From the cell containing the given text, extract its center point as (x, y) coordinate. 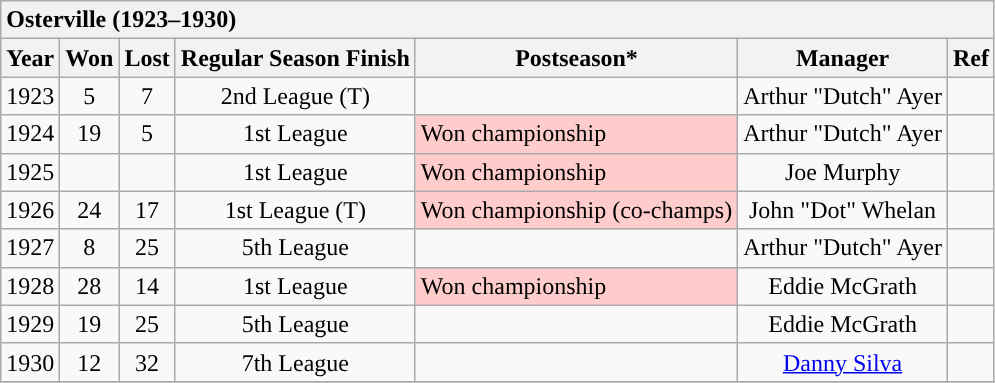
Danny Silva (843, 362)
1st League (T) (295, 210)
Postseason* (576, 58)
1928 (30, 286)
Manager (843, 58)
8 (90, 248)
1925 (30, 172)
2nd League (T) (295, 96)
1930 (30, 362)
Osterville (1923–1930) (498, 20)
1926 (30, 210)
Won (90, 58)
1924 (30, 134)
7th League (295, 362)
Year (30, 58)
24 (90, 210)
32 (147, 362)
Won championship (co-champs) (576, 210)
Regular Season Finish (295, 58)
John "Dot" Whelan (843, 210)
14 (147, 286)
Lost (147, 58)
Joe Murphy (843, 172)
17 (147, 210)
1929 (30, 324)
7 (147, 96)
12 (90, 362)
1923 (30, 96)
1927 (30, 248)
28 (90, 286)
Ref (970, 58)
